Detect which cell encompasses the target text, then output its (X, Y) center coordinate. 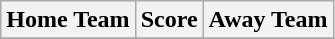
Home Team (68, 20)
Score (169, 20)
Away Team (268, 20)
